Return the (x, y) coordinate for the center point of the cell that contains the specified text.  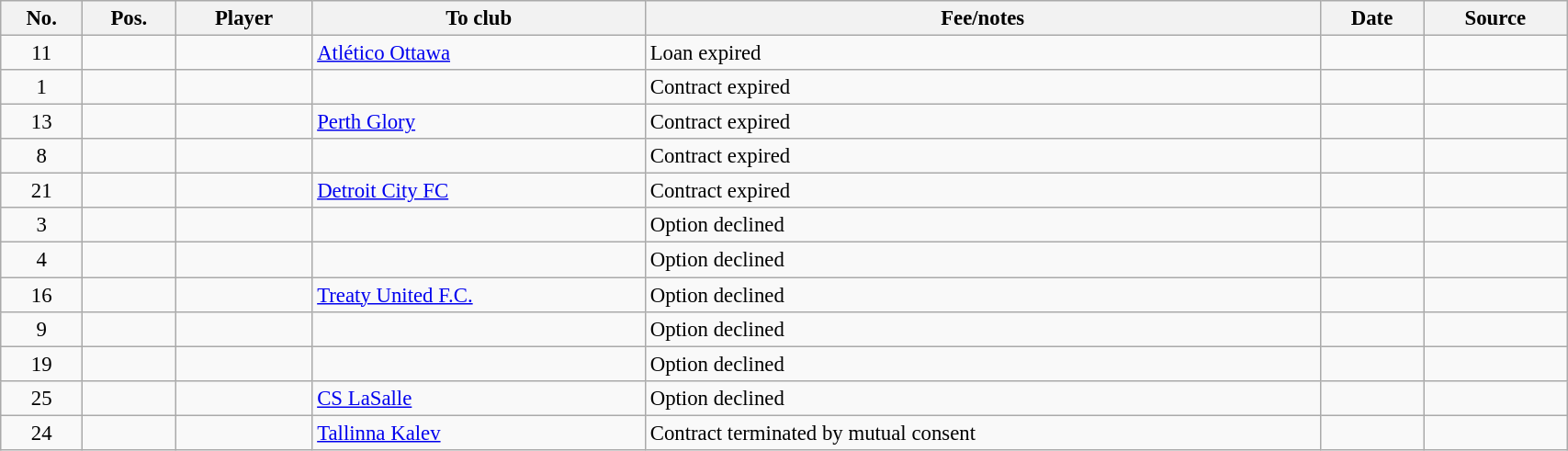
Detroit City FC (479, 191)
24 (42, 433)
16 (42, 295)
21 (42, 191)
Treaty United F.C. (479, 295)
Tallinna Kalev (479, 433)
Loan expired (983, 53)
CS LaSalle (479, 398)
Pos. (130, 18)
Perth Glory (479, 122)
To club (479, 18)
11 (42, 53)
Source (1495, 18)
Date (1372, 18)
19 (42, 364)
8 (42, 156)
1 (42, 87)
Fee/notes (983, 18)
25 (42, 398)
4 (42, 260)
13 (42, 122)
9 (42, 329)
3 (42, 225)
Contract terminated by mutual consent (983, 433)
No. (42, 18)
Atlético Ottawa (479, 53)
Player (244, 18)
